Return the (x, y) coordinate for the center point of the cell that contains the specified text.  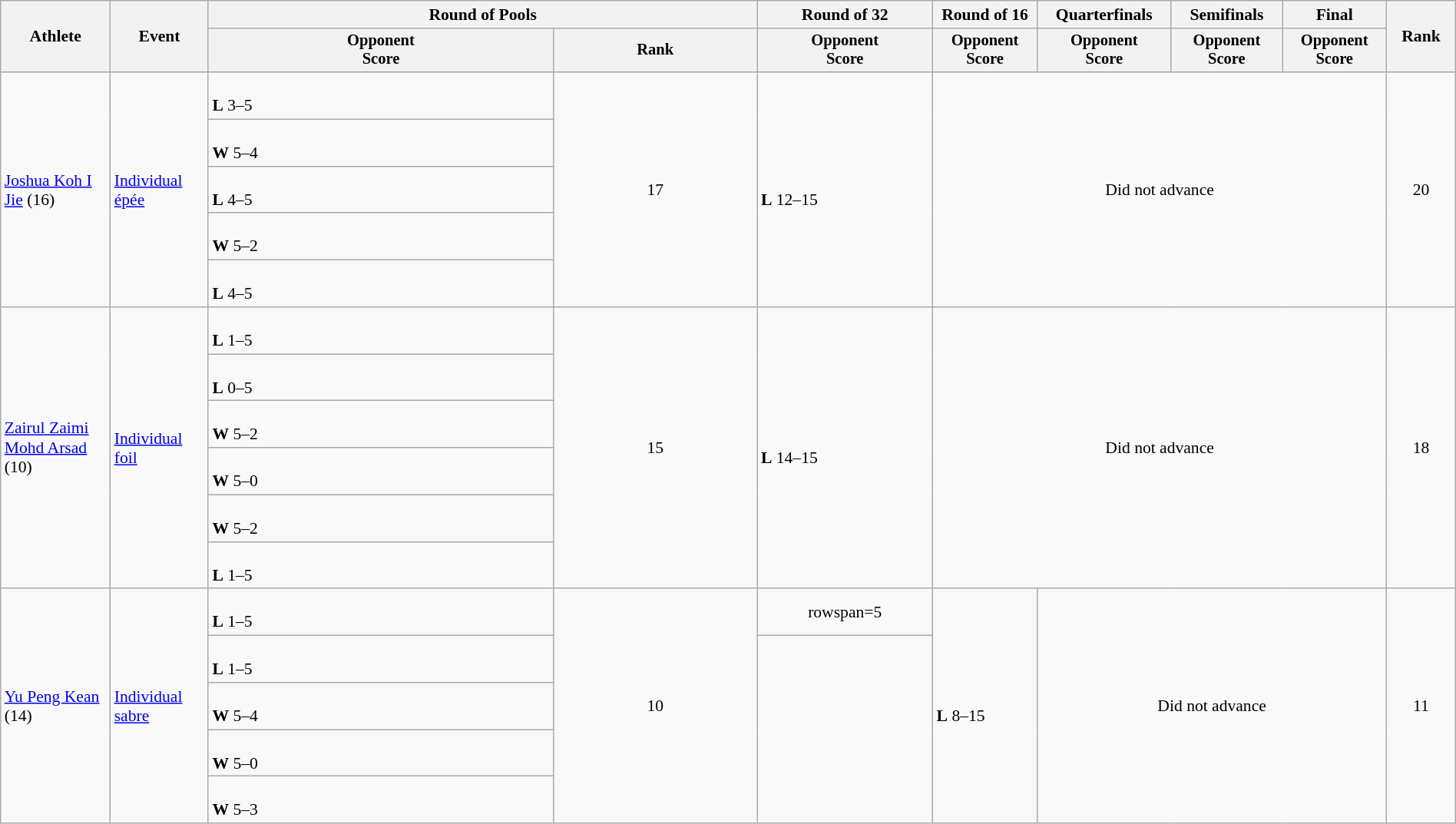
L 3–5 (381, 95)
17 (656, 190)
Semifinals (1227, 15)
L 0–5 (381, 378)
20 (1421, 190)
Round of 16 (985, 15)
Individual sabre (160, 707)
W 5–3 (381, 800)
L 14–15 (845, 448)
Round of 32 (845, 15)
15 (656, 448)
10 (656, 707)
Athlete (55, 37)
Zairul Zaimi Mohd Arsad (10) (55, 448)
Event (160, 37)
L 8–15 (985, 707)
Individual épée (160, 190)
Quarterfinals (1104, 15)
Joshua Koh I Jie (16) (55, 190)
rowspan=5 (845, 613)
Yu Peng Kean (14) (55, 707)
11 (1421, 707)
Individual foil (160, 448)
Final (1335, 15)
L 12–15 (845, 190)
Round of Pools (482, 15)
18 (1421, 448)
